Determine the (x, y) coordinate at the center of the cell enclosing the given text.  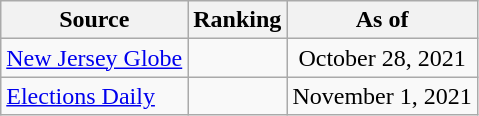
Elections Daily (94, 96)
New Jersey Globe (94, 58)
As of (382, 20)
November 1, 2021 (382, 96)
Ranking (238, 20)
Source (94, 20)
October 28, 2021 (382, 58)
